Return the (X, Y) coordinate for the center point of the cell that contains the specified text.  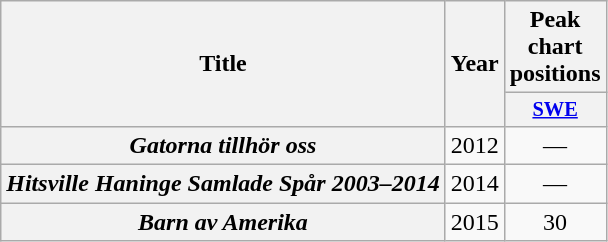
30 (555, 222)
Barn av Amerika (223, 222)
2012 (474, 145)
Title (223, 64)
2015 (474, 222)
SWE (555, 110)
Peak chart positions (555, 47)
Hitsville Haninge Samlade Spår 2003–2014 (223, 184)
Gatorna tillhör oss (223, 145)
Year (474, 64)
2014 (474, 184)
